From the cell containing the given text, extract its center point as (x, y) coordinate. 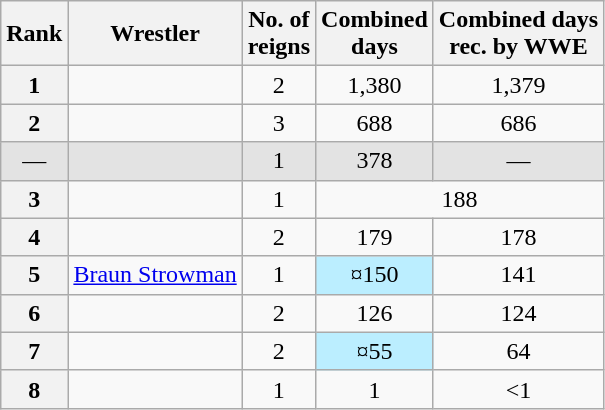
64 (518, 351)
8 (34, 389)
Combineddays (375, 34)
Rank (34, 34)
686 (518, 123)
¤150 (375, 275)
Braun Strowman (155, 275)
6 (34, 313)
Combined daysrec. by WWE (518, 34)
179 (375, 237)
141 (518, 275)
1,379 (518, 85)
4 (34, 237)
1,380 (375, 85)
188 (460, 199)
¤55 (375, 351)
5 (34, 275)
<1 (518, 389)
Wrestler (155, 34)
126 (375, 313)
124 (518, 313)
178 (518, 237)
688 (375, 123)
7 (34, 351)
No. ofreigns (278, 34)
378 (375, 161)
